From the cell containing the given text, extract its center point as [X, Y] coordinate. 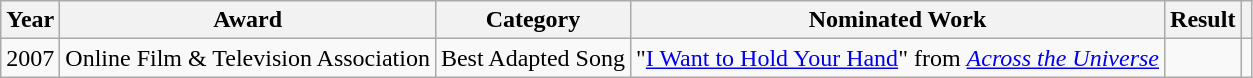
Nominated Work [897, 20]
Best Adapted Song [532, 58]
2007 [30, 58]
Category [532, 20]
Award [248, 20]
Year [30, 20]
"I Want to Hold Your Hand" from Across the Universe [897, 58]
Online Film & Television Association [248, 58]
Result [1203, 20]
